Search for the cell housing the specified text and yield its [X, Y] center coordinate. 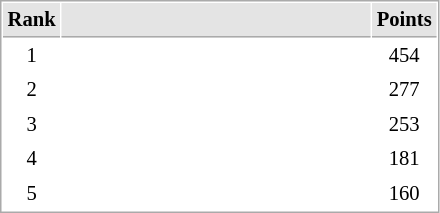
5 [32, 194]
Rank [32, 20]
1 [32, 56]
4 [32, 158]
2 [32, 90]
277 [404, 90]
181 [404, 158]
3 [32, 124]
160 [404, 194]
Points [404, 20]
253 [404, 124]
454 [404, 56]
